Output the (x, y) coordinate of the center of the cell containing the given text.  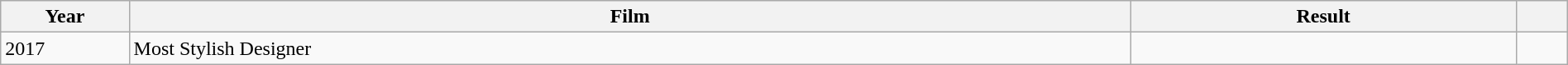
Film (630, 17)
Year (65, 17)
Result (1323, 17)
Most Stylish Designer (630, 48)
2017 (65, 48)
